Return the [x, y] coordinate for the center point of the cell that contains the specified text.  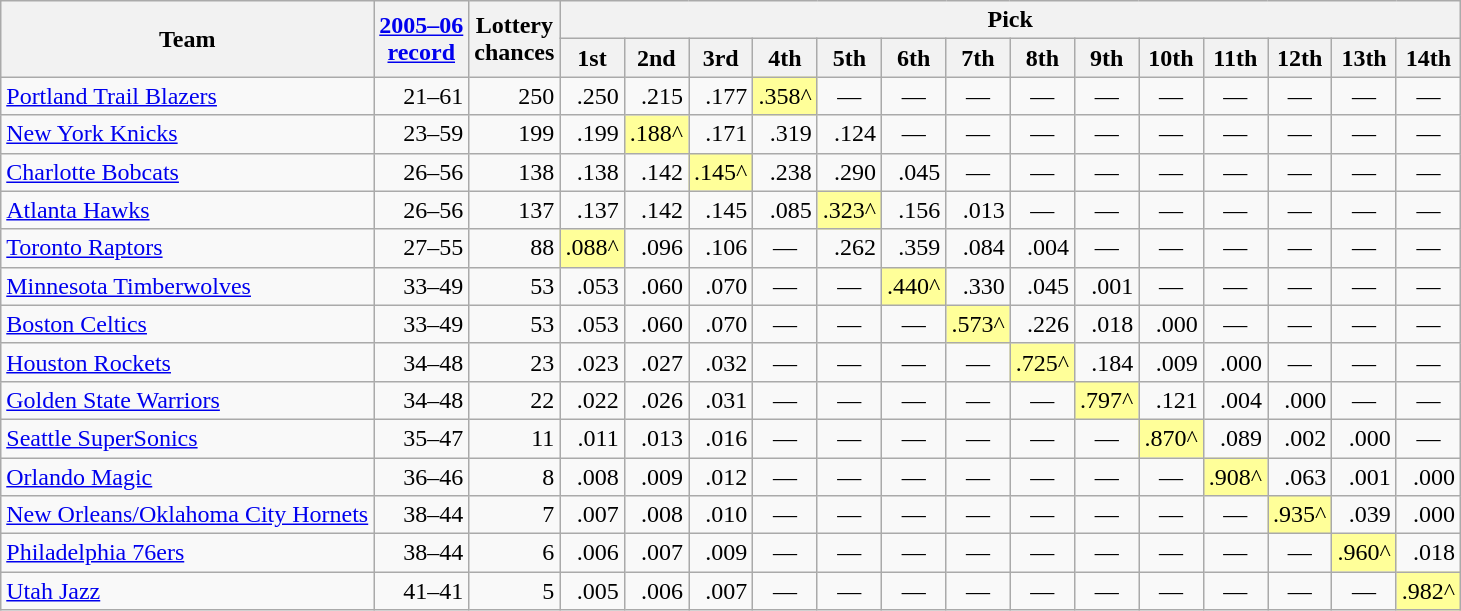
.084 [978, 248]
New York Knicks [188, 134]
.039 [1364, 515]
10th [1171, 58]
6 [514, 553]
.089 [1235, 438]
.145^ [721, 172]
.935^ [1300, 515]
5th [849, 58]
.215 [656, 96]
.012 [721, 477]
.725^ [1042, 362]
.016 [721, 438]
Atlanta Hawks [188, 210]
.088^ [592, 248]
Philadelphia 76ers [188, 553]
199 [514, 134]
3rd [721, 58]
6th [914, 58]
.096 [656, 248]
Lotterychances [514, 39]
.573^ [978, 324]
.262 [849, 248]
21–61 [422, 96]
27–55 [422, 248]
.026 [656, 400]
.330 [978, 286]
11th [1235, 58]
138 [514, 172]
.359 [914, 248]
.121 [1171, 400]
.870^ [1171, 438]
Pick [1010, 20]
.138 [592, 172]
.188^ [656, 134]
Seattle SuperSonics [188, 438]
41–41 [422, 591]
14th [1428, 58]
.085 [785, 210]
2005–06record [422, 39]
.137 [592, 210]
.960^ [1364, 553]
.199 [592, 134]
35–47 [422, 438]
.011 [592, 438]
12th [1300, 58]
.226 [1042, 324]
Utah Jazz [188, 591]
Houston Rockets [188, 362]
23–59 [422, 134]
22 [514, 400]
Toronto Raptors [188, 248]
250 [514, 96]
13th [1364, 58]
.124 [849, 134]
11 [514, 438]
5 [514, 591]
.005 [592, 591]
.002 [1300, 438]
.063 [1300, 477]
36–46 [422, 477]
Orlando Magic [188, 477]
Minnesota Timberwolves [188, 286]
.250 [592, 96]
.908^ [1235, 477]
.290 [849, 172]
Golden State Warriors [188, 400]
23 [514, 362]
.031 [721, 400]
.106 [721, 248]
New Orleans/Oklahoma City Hornets [188, 515]
.032 [721, 362]
8 [514, 477]
.171 [721, 134]
.440^ [914, 286]
88 [514, 248]
.010 [721, 515]
.982^ [1428, 591]
4th [785, 58]
.027 [656, 362]
7 [514, 515]
.358^ [785, 96]
.797^ [1107, 400]
1st [592, 58]
.177 [721, 96]
137 [514, 210]
.238 [785, 172]
.145 [721, 210]
.319 [785, 134]
.022 [592, 400]
7th [978, 58]
Boston Celtics [188, 324]
Charlotte Bobcats [188, 172]
2nd [656, 58]
Portland Trail Blazers [188, 96]
.023 [592, 362]
.156 [914, 210]
9th [1107, 58]
8th [1042, 58]
.323^ [849, 210]
Team [188, 39]
.184 [1107, 362]
